Identify which cell holds the provided text, then report its [X, Y] central coordinate. 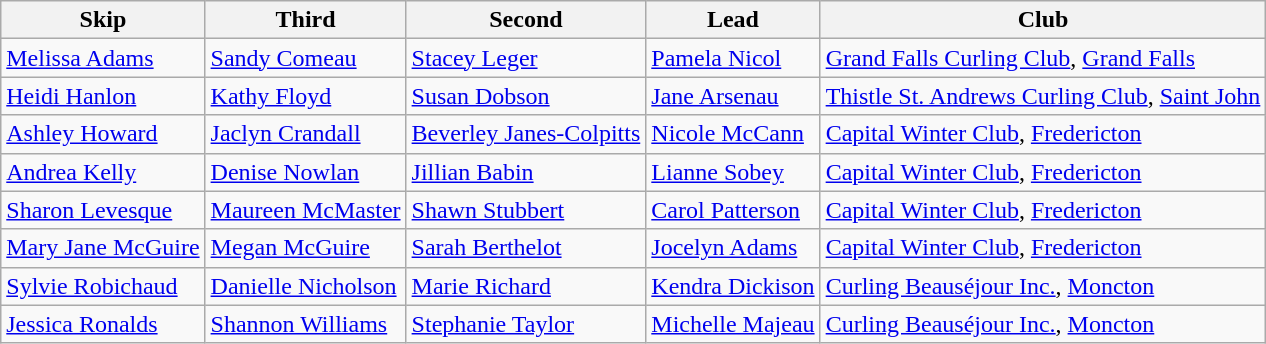
Denise Nowlan [306, 172]
Andrea Kelly [103, 172]
Second [526, 20]
Sharon Levesque [103, 210]
Third [306, 20]
Melissa Adams [103, 58]
Jaclyn Crandall [306, 134]
Beverley Janes-Colpitts [526, 134]
Stephanie Taylor [526, 324]
Danielle Nicholson [306, 286]
Kathy Floyd [306, 96]
Lead [733, 20]
Thistle St. Andrews Curling Club, Saint John [1043, 96]
Heidi Hanlon [103, 96]
Susan Dobson [526, 96]
Shannon Williams [306, 324]
Megan McGuire [306, 248]
Lianne Sobey [733, 172]
Jessica Ronalds [103, 324]
Jillian Babin [526, 172]
Sylvie Robichaud [103, 286]
Jane Arsenau [733, 96]
Carol Patterson [733, 210]
Michelle Majeau [733, 324]
Stacey Leger [526, 58]
Kendra Dickison [733, 286]
Sarah Berthelot [526, 248]
Jocelyn Adams [733, 248]
Ashley Howard [103, 134]
Nicole McCann [733, 134]
Sandy Comeau [306, 58]
Mary Jane McGuire [103, 248]
Marie Richard [526, 286]
Maureen McMaster [306, 210]
Skip [103, 20]
Club [1043, 20]
Shawn Stubbert [526, 210]
Pamela Nicol [733, 58]
Grand Falls Curling Club, Grand Falls [1043, 58]
